Return [x, y] of the center of cell containing provided text 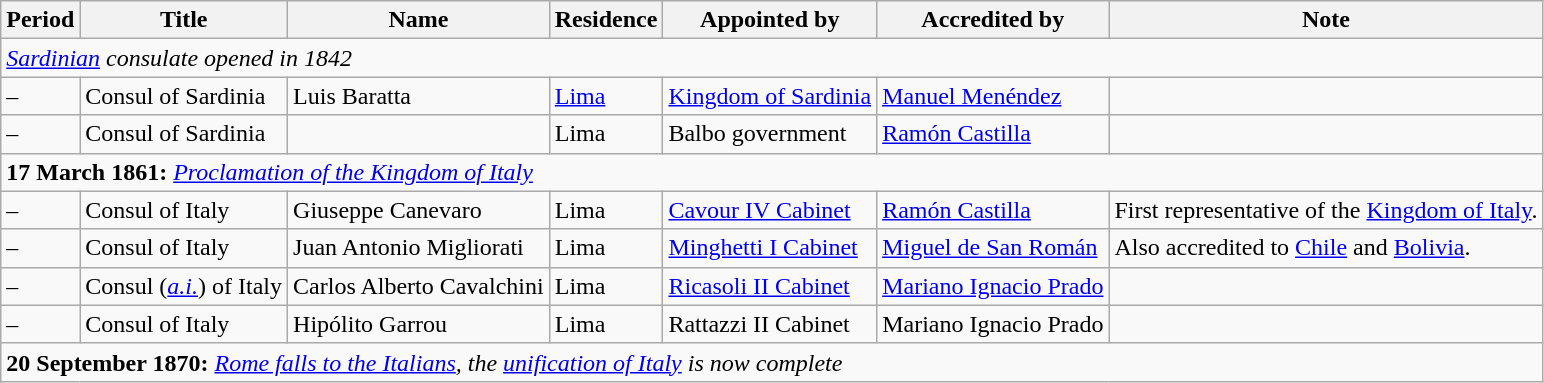
Giuseppe Canevaro [419, 210]
Rattazzi II Cabinet [770, 324]
Balbo government [770, 134]
Minghetti I Cabinet [770, 248]
Miguel de San Román [993, 248]
17 March 1861: Proclamation of the Kingdom of Italy [772, 172]
Carlos Alberto Cavalchini [419, 286]
Hipólito Garrou [419, 324]
Ricasoli II Cabinet [770, 286]
Residence [606, 20]
Kingdom of Sardinia [770, 96]
Appointed by [770, 20]
Manuel Menéndez [993, 96]
20 September 1870: Rome falls to the Italians, the unification of Italy is now complete [772, 362]
Luis Baratta [419, 96]
Juan Antonio Migliorati [419, 248]
Period [40, 20]
First representative of the Kingdom of Italy. [1326, 210]
Sardinian consulate opened in 1842 [772, 58]
Also accredited to Chile and Bolivia. [1326, 248]
Title [184, 20]
Cavour IV Cabinet [770, 210]
Consul (a.i.) of Italy [184, 286]
Accredited by [993, 20]
Note [1326, 20]
Name [419, 20]
